Output the (X, Y) coordinate of the center of the cell containing the given text.  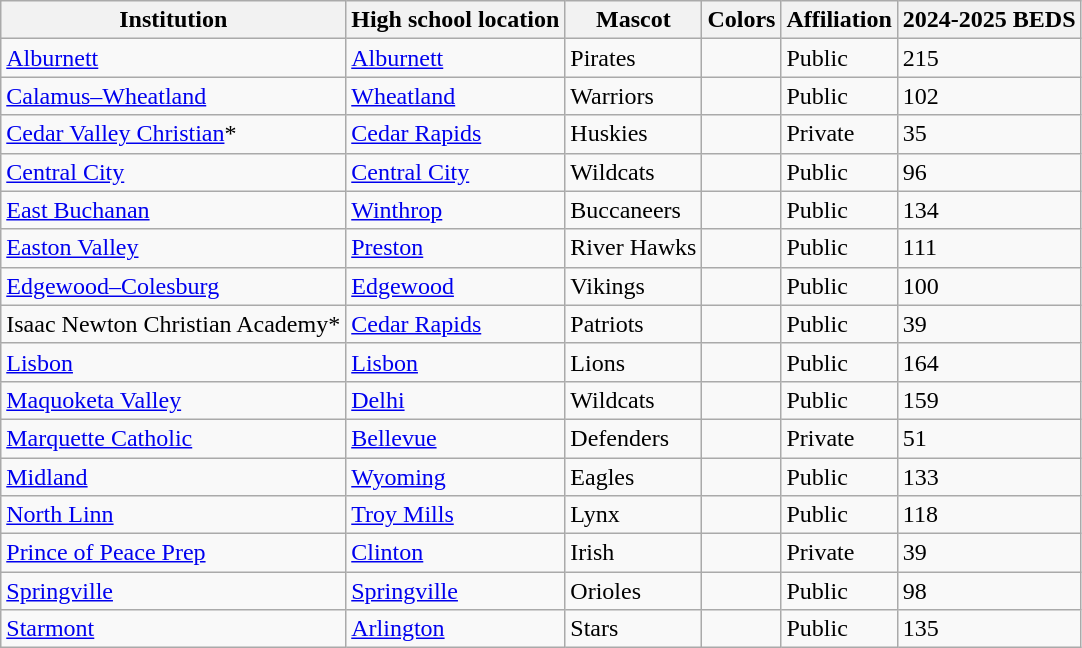
Colors (742, 20)
118 (989, 515)
Huskies (634, 134)
East Buchanan (174, 210)
Buccaneers (634, 210)
Eagles (634, 477)
Lynx (634, 515)
Prince of Peace Prep (174, 553)
Orioles (634, 591)
High school location (456, 20)
111 (989, 248)
Lions (634, 362)
135 (989, 629)
Calamus–Wheatland (174, 96)
Clinton (456, 553)
Arlington (456, 629)
Edgewood–Colesburg (174, 286)
164 (989, 362)
Isaac Newton Christian Academy* (174, 324)
100 (989, 286)
2024-2025 BEDS (989, 20)
Pirates (634, 58)
Patriots (634, 324)
Affiliation (839, 20)
Starmont (174, 629)
Defenders (634, 438)
Winthrop (456, 210)
Wheatland (456, 96)
Maquoketa Valley (174, 400)
133 (989, 477)
215 (989, 58)
96 (989, 172)
North Linn (174, 515)
Institution (174, 20)
Cedar Valley Christian* (174, 134)
Wyoming (456, 477)
Troy Mills (456, 515)
Edgewood (456, 286)
Bellevue (456, 438)
51 (989, 438)
159 (989, 400)
Marquette Catholic (174, 438)
Mascot (634, 20)
River Hawks (634, 248)
Stars (634, 629)
35 (989, 134)
Midland (174, 477)
Easton Valley (174, 248)
Warriors (634, 96)
102 (989, 96)
Irish (634, 553)
Vikings (634, 286)
Delhi (456, 400)
98 (989, 591)
Preston (456, 248)
134 (989, 210)
